Pinpoint the cell where the given text exists, returning its (X, Y) midpoint coordinate. 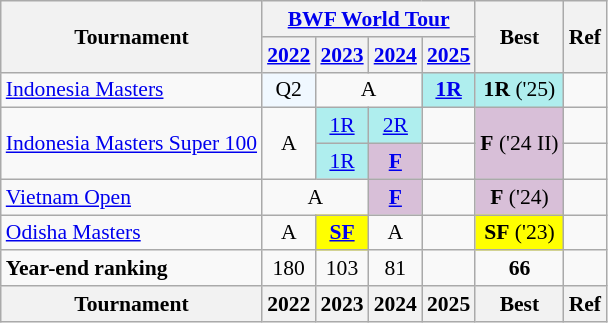
81 (396, 269)
Year-end ranking (132, 269)
BWF World Tour (368, 19)
SF ('23) (519, 233)
103 (342, 269)
Q2 (288, 90)
F ('24 II) (519, 144)
2R (396, 126)
Vietnam Open (132, 197)
Indonesia Masters (132, 90)
Indonesia Masters Super 100 (132, 144)
66 (519, 269)
1R ('25) (519, 90)
F ('24) (519, 197)
SF (342, 233)
Odisha Masters (132, 233)
180 (288, 269)
